Return [X, Y] of the center of cell containing provided text 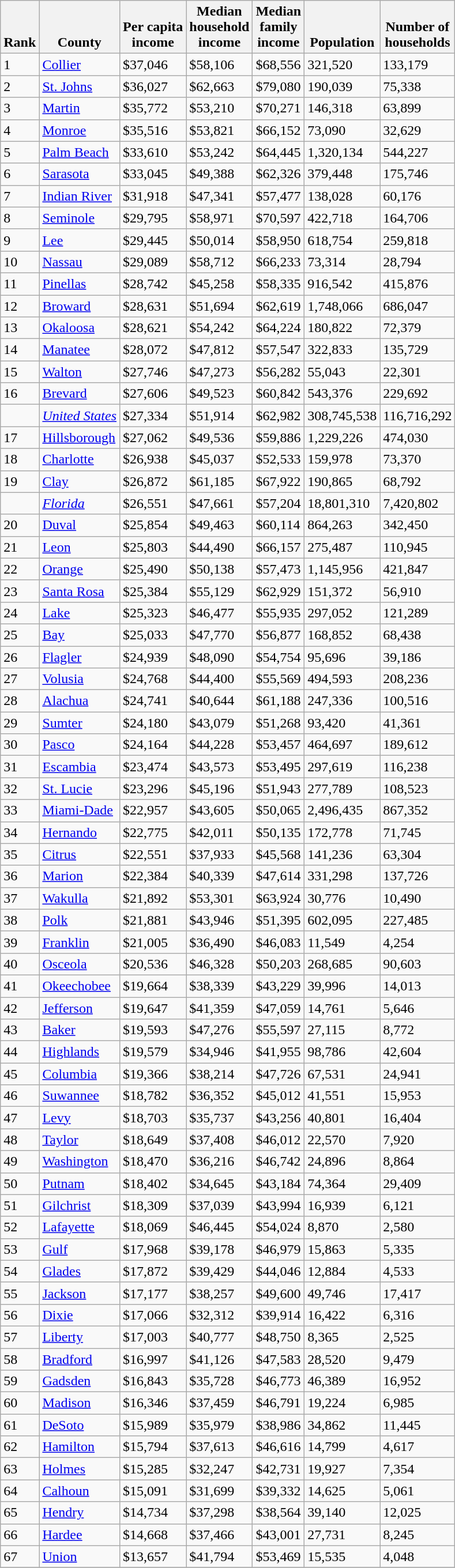
$50,065 [279, 811]
16,422 [343, 1315]
Dixie [80, 1315]
$27,334 [153, 416]
$27,746 [153, 372]
$46,791 [279, 1403]
$55,129 [219, 591]
$35,728 [219, 1381]
8 [20, 218]
Suwannee [80, 1096]
Gulf [80, 1249]
8,772 [418, 1030]
Seminole [80, 218]
$41,126 [219, 1359]
$53,242 [219, 152]
$36,352 [219, 1096]
32 [20, 789]
Franklin [80, 942]
$24,164 [153, 745]
$49,463 [219, 525]
73,314 [343, 262]
24,941 [418, 1074]
Marion [80, 876]
1 [20, 65]
$55,597 [279, 1030]
$28,631 [153, 306]
5,646 [418, 1008]
$56,877 [279, 635]
618,754 [343, 240]
168,852 [343, 635]
55,043 [343, 372]
$22,551 [153, 854]
12 [20, 306]
$34,645 [219, 1183]
$35,737 [219, 1118]
18,801,310 [343, 503]
$15,285 [153, 1469]
Florida [80, 503]
64 [20, 1491]
68,792 [418, 481]
17 [20, 438]
$15,989 [153, 1425]
259,818 [418, 240]
Lee [80, 240]
543,376 [343, 394]
$19,593 [153, 1030]
$41,359 [219, 1008]
15,863 [343, 1249]
464,697 [343, 745]
17,417 [418, 1293]
$16,843 [153, 1381]
$46,328 [219, 964]
Collier [80, 65]
$19,579 [153, 1052]
$28,072 [153, 350]
379,448 [343, 174]
St. Johns [80, 86]
Glades [80, 1271]
$46,445 [219, 1227]
$62,982 [279, 416]
$68,556 [279, 65]
1,145,956 [343, 569]
Washington [80, 1162]
$63,924 [279, 898]
$43,079 [219, 723]
$37,613 [219, 1447]
16,404 [418, 1118]
146,318 [343, 108]
14,799 [343, 1447]
Miami-Dade [80, 811]
37 [20, 898]
$43,001 [279, 1535]
11 [20, 284]
$26,551 [153, 503]
22,301 [418, 372]
29,409 [418, 1183]
$41,794 [219, 1556]
342,450 [418, 525]
116,716,292 [418, 416]
$57,473 [279, 569]
175,746 [418, 174]
$50,203 [279, 964]
190,865 [343, 481]
$46,616 [279, 1447]
42,604 [418, 1052]
$46,012 [279, 1140]
$35,772 [153, 108]
$22,384 [153, 876]
$36,490 [219, 942]
$39,429 [219, 1271]
59 [20, 1381]
$53,301 [219, 898]
45 [20, 1074]
$25,490 [153, 569]
$38,564 [279, 1513]
10,490 [418, 898]
Flagler [80, 657]
275,487 [343, 547]
$55,569 [279, 679]
34,862 [343, 1425]
$51,395 [279, 920]
867,352 [418, 811]
19 [20, 481]
74,364 [343, 1183]
422,718 [343, 218]
St. Lucie [80, 789]
$79,080 [279, 86]
22,570 [343, 1140]
864,263 [343, 525]
$70,271 [279, 108]
164,706 [418, 218]
$24,180 [153, 723]
39,996 [343, 986]
$45,196 [219, 789]
$53,457 [279, 745]
$45,258 [219, 284]
$67,922 [279, 481]
DeSoto [80, 1425]
$27,606 [153, 394]
133,179 [418, 65]
$23,296 [153, 789]
4,533 [418, 1271]
$26,872 [153, 481]
58 [20, 1359]
Clay [80, 481]
$44,490 [219, 547]
$60,114 [279, 525]
$54,754 [279, 657]
United States [80, 416]
Osceola [80, 964]
$48,750 [279, 1337]
474,030 [418, 438]
Madison [80, 1403]
7,920 [418, 1140]
$37,466 [219, 1535]
72,379 [418, 328]
Leon [80, 547]
$16,997 [153, 1359]
208,236 [418, 679]
15,535 [343, 1556]
$19,664 [153, 986]
494,593 [343, 679]
48 [20, 1140]
247,336 [343, 701]
$53,495 [279, 767]
277,789 [343, 789]
Rank [20, 27]
$45,568 [279, 854]
116,238 [418, 767]
137,726 [418, 876]
$32,247 [219, 1469]
$47,770 [219, 635]
4,254 [418, 942]
$38,257 [219, 1293]
16,939 [343, 1205]
29 [20, 723]
73,090 [343, 130]
8,245 [418, 1535]
9,479 [418, 1359]
2 [20, 86]
66 [20, 1535]
2,525 [418, 1337]
$47,614 [279, 876]
63,899 [418, 108]
24,896 [343, 1162]
2,496,435 [343, 811]
Escambia [80, 767]
Santa Rosa [80, 591]
Medianfamilyincome [279, 27]
$33,045 [153, 174]
Highlands [80, 1052]
63,304 [418, 854]
$37,408 [219, 1140]
28,520 [343, 1359]
$15,794 [153, 1447]
602,095 [343, 920]
Union [80, 1556]
1,229,226 [343, 438]
$70,597 [279, 218]
190,039 [343, 86]
$44,228 [219, 745]
75,338 [418, 86]
14,625 [343, 1491]
County [80, 27]
$43,256 [279, 1118]
321,520 [343, 65]
$57,477 [279, 196]
$39,332 [279, 1491]
$45,037 [219, 459]
57 [20, 1337]
67 [20, 1556]
14,761 [343, 1008]
8,870 [343, 1227]
49,746 [343, 1293]
$43,573 [219, 767]
916,542 [343, 284]
39 [20, 942]
Bradford [80, 1359]
40,801 [343, 1118]
Baker [80, 1030]
$47,341 [219, 196]
$54,242 [219, 328]
$37,046 [153, 65]
$47,583 [279, 1359]
$62,929 [279, 591]
$49,388 [219, 174]
4 [20, 130]
Sarasota [80, 174]
Per capitaincome [153, 27]
$18,402 [153, 1183]
2,580 [418, 1227]
Monroe [80, 130]
$20,536 [153, 964]
Citrus [80, 854]
$40,644 [219, 701]
Broward [80, 306]
Gadsden [80, 1381]
26 [20, 657]
35 [20, 854]
22 [20, 569]
61 [20, 1425]
331,298 [343, 876]
$43,994 [279, 1205]
$55,935 [279, 613]
Charlotte [80, 459]
$47,812 [219, 350]
$37,933 [219, 854]
$38,339 [219, 986]
$13,657 [153, 1556]
73,370 [418, 459]
Number ofhouseholds [418, 27]
Nassau [80, 262]
27 [20, 679]
$43,605 [219, 811]
6,121 [418, 1205]
544,227 [418, 152]
$39,914 [279, 1315]
11,549 [343, 942]
5,335 [418, 1249]
$52,533 [279, 459]
36 [20, 876]
$24,768 [153, 679]
$47,661 [219, 503]
Orange [80, 569]
141,236 [343, 854]
Hendry [80, 1513]
Pasco [80, 745]
$51,943 [279, 789]
40 [20, 964]
10 [20, 262]
$24,741 [153, 701]
135,729 [418, 350]
28,794 [418, 262]
$66,233 [279, 262]
297,052 [343, 613]
$50,135 [279, 832]
60 [20, 1403]
$54,024 [279, 1227]
Gilchrist [80, 1205]
34 [20, 832]
$43,184 [279, 1183]
47 [20, 1118]
42 [20, 1008]
$19,366 [153, 1074]
$64,445 [279, 152]
6,316 [418, 1315]
31 [20, 767]
$31,699 [219, 1491]
421,847 [418, 569]
686,047 [418, 306]
$18,069 [153, 1227]
$39,178 [219, 1249]
$38,986 [279, 1425]
Wakulla [80, 898]
Hamilton [80, 1447]
5 [20, 152]
$15,091 [153, 1491]
95,696 [343, 657]
52 [20, 1227]
$17,968 [153, 1249]
$14,668 [153, 1535]
$26,938 [153, 459]
30 [20, 745]
$22,775 [153, 832]
$16,346 [153, 1403]
$61,185 [219, 481]
$46,083 [279, 942]
Okeechobee [80, 986]
$18,470 [153, 1162]
$40,339 [219, 876]
50 [20, 1183]
$18,703 [153, 1118]
38 [20, 920]
$66,157 [279, 547]
Lafayette [80, 1227]
14,013 [418, 986]
$53,469 [279, 1556]
$28,742 [153, 284]
Bay [80, 635]
$21,881 [153, 920]
$22,957 [153, 811]
Hillsborough [80, 438]
Jefferson [80, 1008]
55 [20, 1293]
$31,918 [153, 196]
15,953 [418, 1096]
$48,090 [219, 657]
93,420 [343, 723]
7,354 [418, 1469]
Putnam [80, 1183]
108,523 [418, 789]
Columbia [80, 1074]
Walton [80, 372]
$19,647 [153, 1008]
$58,971 [219, 218]
$36,027 [153, 86]
4,617 [418, 1447]
46 [20, 1096]
$49,523 [219, 394]
9 [20, 240]
$25,803 [153, 547]
322,833 [343, 350]
5,061 [418, 1491]
8,864 [418, 1162]
41,361 [418, 723]
98,786 [343, 1052]
6 [20, 174]
$37,039 [219, 1205]
$66,152 [279, 130]
Jackson [80, 1293]
$28,621 [153, 328]
$35,979 [219, 1425]
$61,188 [279, 701]
24 [20, 613]
30,776 [343, 898]
3 [20, 108]
$49,536 [219, 438]
$64,224 [279, 328]
21 [20, 547]
18 [20, 459]
19,224 [343, 1403]
33 [20, 811]
227,485 [418, 920]
67,531 [343, 1074]
Volusia [80, 679]
$14,734 [153, 1513]
1,748,066 [343, 306]
41 [20, 986]
63 [20, 1469]
7,420,802 [418, 503]
1,320,134 [343, 152]
$47,726 [279, 1074]
$47,059 [279, 1008]
Okaloosa [80, 328]
44 [20, 1052]
$58,712 [219, 262]
$25,033 [153, 635]
$53,210 [219, 108]
7 [20, 196]
$43,946 [219, 920]
Medianhouseholdincome [219, 27]
Population [343, 27]
308,745,538 [343, 416]
71,745 [418, 832]
$18,309 [153, 1205]
23 [20, 591]
$17,003 [153, 1337]
$60,842 [279, 394]
Levy [80, 1118]
$29,089 [153, 262]
Holmes [80, 1469]
$25,384 [153, 591]
Martin [80, 108]
16,952 [418, 1381]
$38,214 [219, 1074]
19,927 [343, 1469]
180,822 [343, 328]
Hernando [80, 832]
$62,663 [219, 86]
65 [20, 1513]
$58,950 [279, 240]
68,438 [418, 635]
$36,216 [219, 1162]
Liberty [80, 1337]
415,876 [418, 284]
6,985 [418, 1403]
$21,005 [153, 942]
$46,979 [279, 1249]
13 [20, 328]
43 [20, 1030]
51 [20, 1205]
Sumter [80, 723]
Duval [80, 525]
$45,012 [279, 1096]
$37,298 [219, 1513]
$51,914 [219, 416]
$59,886 [279, 438]
Lake [80, 613]
90,603 [418, 964]
100,516 [418, 701]
Hardee [80, 1535]
121,289 [418, 613]
$25,854 [153, 525]
Taylor [80, 1140]
$57,547 [279, 350]
Alachua [80, 701]
$35,516 [153, 130]
20 [20, 525]
12,884 [343, 1271]
$29,445 [153, 240]
$62,326 [279, 174]
$29,795 [153, 218]
54 [20, 1271]
$50,138 [219, 569]
$58,106 [219, 65]
14 [20, 350]
41,551 [343, 1096]
Calhoun [80, 1491]
$17,177 [153, 1293]
$58,335 [279, 284]
62 [20, 1447]
27,731 [343, 1535]
$46,742 [279, 1162]
Pinellas [80, 284]
$21,892 [153, 898]
$32,312 [219, 1315]
Polk [80, 920]
$41,955 [279, 1052]
16 [20, 394]
11,445 [418, 1425]
$62,619 [279, 306]
$18,782 [153, 1096]
Indian River [80, 196]
$33,610 [153, 152]
$51,694 [219, 306]
32,629 [418, 130]
$40,777 [219, 1337]
$50,014 [219, 240]
46,389 [343, 1381]
15 [20, 372]
39,186 [418, 657]
60,176 [418, 196]
Brevard [80, 394]
53 [20, 1249]
138,028 [343, 196]
$44,046 [279, 1271]
$27,062 [153, 438]
$34,946 [219, 1052]
25 [20, 635]
159,978 [343, 459]
$56,282 [279, 372]
110,945 [418, 547]
$49,600 [279, 1293]
189,612 [418, 745]
4,048 [418, 1556]
268,685 [343, 964]
27,115 [343, 1030]
56 [20, 1315]
172,778 [343, 832]
$24,939 [153, 657]
Manatee [80, 350]
151,372 [343, 591]
$17,872 [153, 1271]
12,025 [418, 1513]
56,910 [418, 591]
$51,268 [279, 723]
$37,459 [219, 1403]
$46,773 [279, 1381]
49 [20, 1162]
Palm Beach [80, 152]
$18,649 [153, 1140]
$53,821 [219, 130]
$42,731 [279, 1469]
$25,323 [153, 613]
39,140 [343, 1513]
$47,276 [219, 1030]
$23,474 [153, 767]
8,365 [343, 1337]
$57,204 [279, 503]
$43,229 [279, 986]
28 [20, 701]
229,692 [418, 394]
$47,273 [219, 372]
$44,400 [219, 679]
$46,477 [219, 613]
297,619 [343, 767]
$17,066 [153, 1315]
$42,011 [219, 832]
